Return the [X, Y] coordinate for the center point of the cell that contains the specified text.  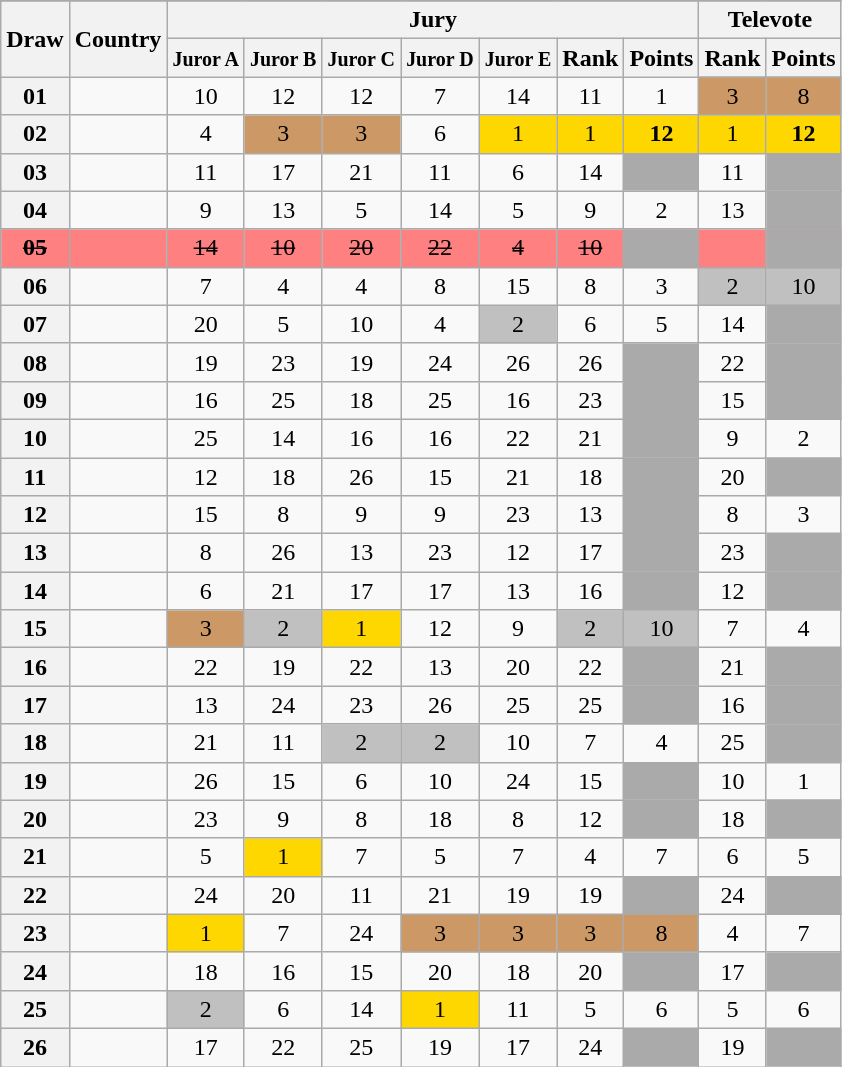
Juror B [283, 58]
07 [35, 324]
02 [35, 134]
Juror D [440, 58]
05 [35, 248]
Country [118, 39]
Juror E [518, 58]
Juror A [206, 58]
04 [35, 210]
Jury [433, 20]
08 [35, 362]
09 [35, 400]
Juror C [362, 58]
06 [35, 286]
Televote [770, 20]
Draw [35, 39]
01 [35, 96]
03 [35, 172]
